Provide the [x, y] coordinate of the cell's center where the given text is located.  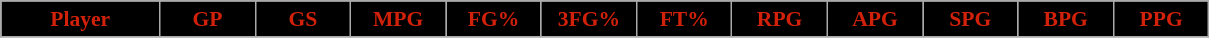
MPG [398, 19]
SPG [970, 19]
Player [80, 19]
APG [874, 19]
RPG [780, 19]
PPG [1161, 19]
GS [302, 19]
BPG [1066, 19]
FT% [684, 19]
GP [208, 19]
FG% [494, 19]
3FG% [588, 19]
